Search for the cell housing the specified text and yield its [X, Y] center coordinate. 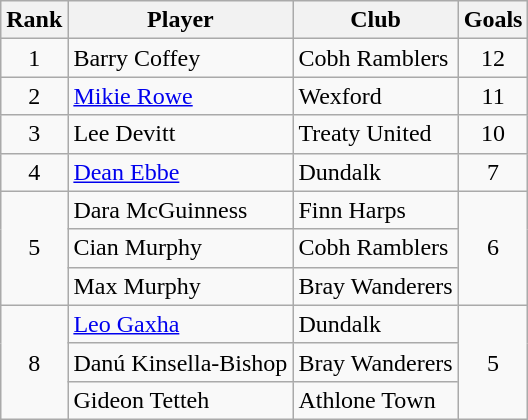
Gideon Tetteh [180, 400]
Finn Harps [376, 210]
1 [34, 58]
Mikie Rowe [180, 96]
2 [34, 96]
Goals [493, 20]
3 [34, 134]
8 [34, 362]
10 [493, 134]
Treaty United [376, 134]
Dara McGuinness [180, 210]
Club [376, 20]
7 [493, 172]
Cian Murphy [180, 248]
Player [180, 20]
Dean Ebbe [180, 172]
Danú Kinsella-Bishop [180, 362]
Leo Gaxha [180, 324]
4 [34, 172]
Wexford [376, 96]
Lee Devitt [180, 134]
Athlone Town [376, 400]
11 [493, 96]
6 [493, 248]
12 [493, 58]
Rank [34, 20]
Max Murphy [180, 286]
Barry Coffey [180, 58]
